Scan for the cell matching the given text and deliver its (X, Y) coordinate at center. 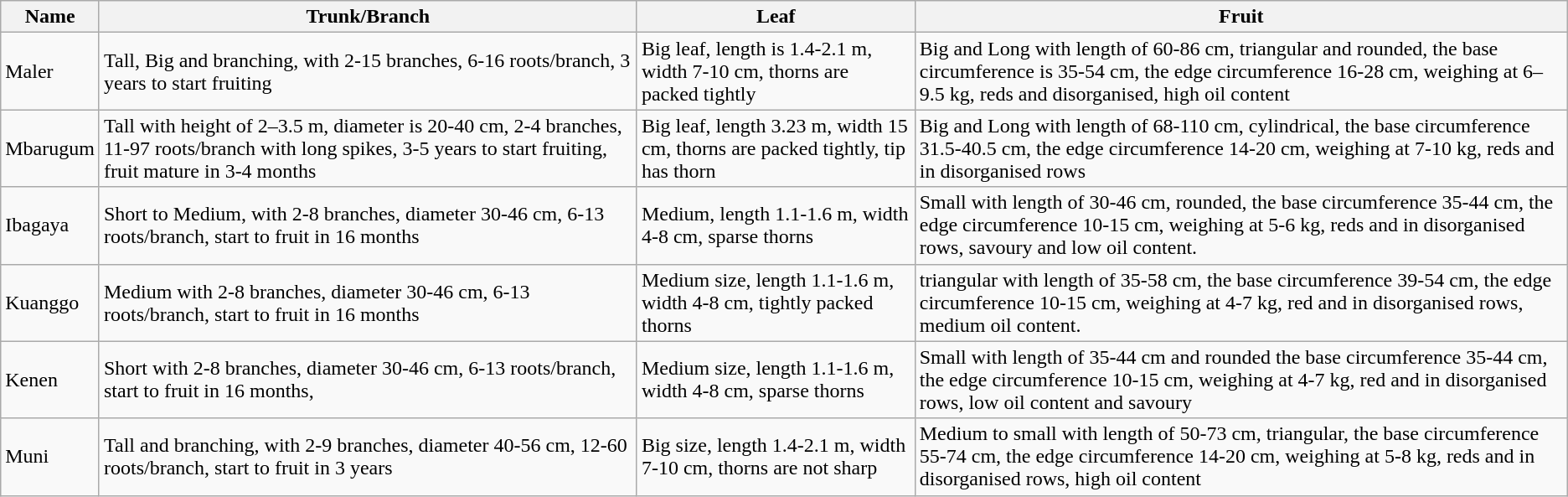
Trunk/Branch (368, 17)
Maler (50, 71)
Medium size, length 1.1-1.6 m, width 4-8 cm, tightly packed thorns (776, 303)
Ibagaya (50, 225)
Muni (50, 457)
Tall, Big and branching, with 2-15 branches, 6-16 roots/branch, 3 years to start fruiting (368, 71)
Big leaf, length is 1.4-2.1 m, width 7-10 cm, thorns are packed tightly (776, 71)
Medium with 2-8 branches, diameter 30-46 cm, 6-13 roots/branch, start to fruit in 16 months (368, 303)
Short to Medium, with 2-8 branches, diameter 30-46 cm, 6-13 roots/branch, start to fruit in 16 months (368, 225)
Medium, length 1.1-1.6 m, width 4-8 cm, sparse thorns (776, 225)
Kenen (50, 380)
Kuanggo (50, 303)
Medium size, length 1.1-1.6 m, width 4-8 cm, sparse thorns (776, 380)
Fruit (1241, 17)
Tall and branching, with 2-9 branches, diameter 40-56 cm, 12-60 roots/branch, start to fruit in 3 years (368, 457)
Big size, length 1.4-2.1 m, width 7-10 cm, thorns are not sharp (776, 457)
Leaf (776, 17)
Mbarugum (50, 148)
Big leaf, length 3.23 m, width 15 cm, thorns are packed tightly, tip has thorn (776, 148)
Name (50, 17)
Short with 2-8 branches, diameter 30-46 cm, 6-13 roots/branch, start to fruit in 16 months, (368, 380)
